Return (x, y) of the center of cell containing provided text 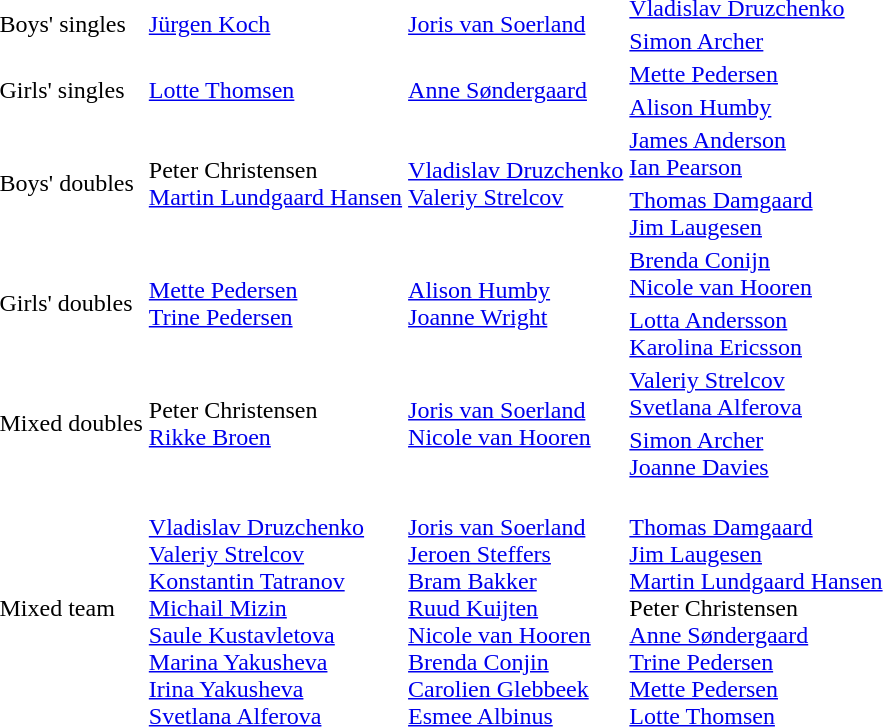
Vladislav Druzchenko Valeriy Strelcov (516, 184)
Joris van Soerland Nicole van Hooren (516, 424)
Peter Christensen Rikke Broen (275, 424)
Mette Pedersen Trine Pedersen (275, 304)
Alison Humby Joanne Wright (516, 304)
Lotte Thomsen (275, 90)
Peter Christensen Martin Lundgaard Hansen (275, 184)
Anne Søndergaard (516, 90)
